For the text-containing cell, return its midpoint in [x, y] coordinate format. 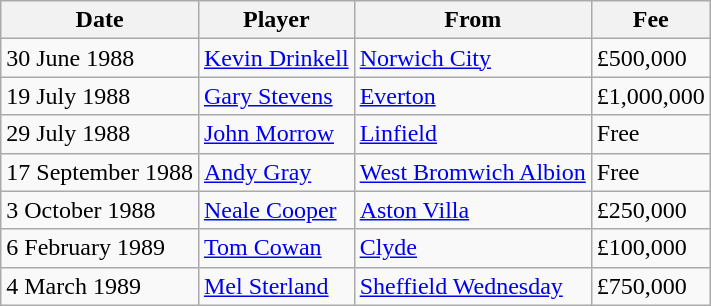
Sheffield Wednesday [472, 286]
Linfield [472, 134]
£500,000 [650, 58]
John Morrow [276, 134]
4 March 1989 [100, 286]
Everton [472, 96]
Player [276, 20]
Neale Cooper [276, 210]
Date [100, 20]
£750,000 [650, 286]
19 July 1988 [100, 96]
30 June 1988 [100, 58]
6 February 1989 [100, 248]
Fee [650, 20]
Andy Gray [276, 172]
£100,000 [650, 248]
Tom Cowan [276, 248]
17 September 1988 [100, 172]
Gary Stevens [276, 96]
Mel Sterland [276, 286]
29 July 1988 [100, 134]
Kevin Drinkell [276, 58]
Clyde [472, 248]
£250,000 [650, 210]
£1,000,000 [650, 96]
Aston Villa [472, 210]
West Bromwich Albion [472, 172]
Norwich City [472, 58]
3 October 1988 [100, 210]
From [472, 20]
